Scan for the cell matching the given text and deliver its (x, y) coordinate at center. 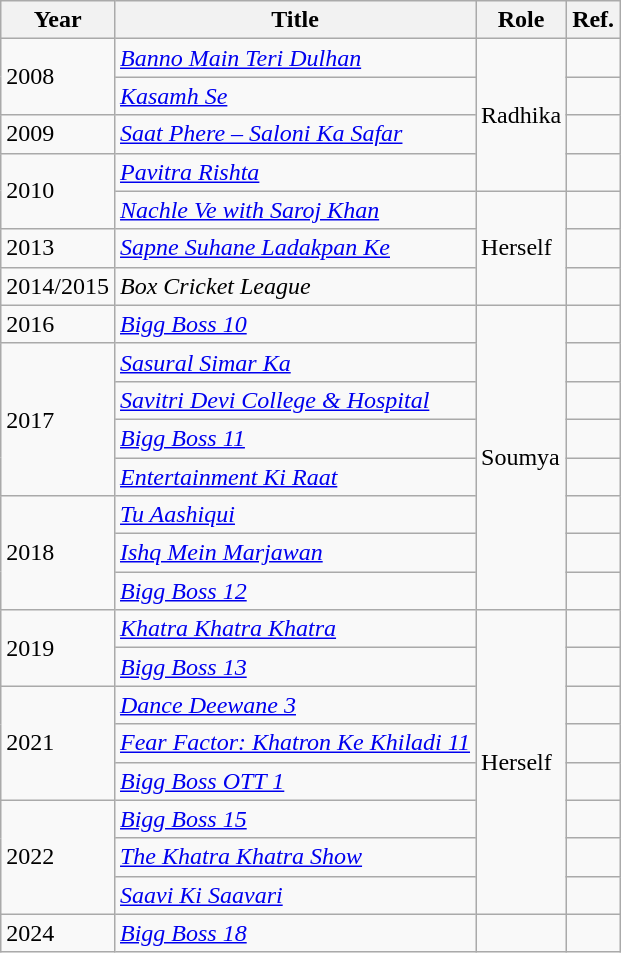
Bigg Boss 12 (294, 591)
2021 (58, 743)
Saavi Ki Saavari (294, 895)
The Khatra Khatra Show (294, 857)
Bigg Boss 11 (294, 438)
2017 (58, 419)
2024 (58, 933)
Ishq Mein Marjawan (294, 553)
Title (294, 20)
Banno Main Teri Dulhan (294, 58)
Bigg Boss 13 (294, 667)
2014/2015 (58, 286)
2008 (58, 77)
Bigg Boss OTT 1 (294, 781)
Year (58, 20)
Nachle Ve with Saroj Khan (294, 210)
Pavitra Rishta (294, 172)
Soumya (522, 457)
Khatra Khatra Khatra (294, 629)
Role (522, 20)
2018 (58, 553)
2009 (58, 134)
Bigg Boss 10 (294, 324)
Fear Factor: Khatron Ke Khiladi 11 (294, 743)
Kasamh Se (294, 96)
Sasural Simar Ka (294, 362)
Box Cricket League (294, 286)
2016 (58, 324)
2013 (58, 248)
Tu Aashiqui (294, 515)
Bigg Boss 15 (294, 819)
2019 (58, 648)
2022 (58, 857)
Radhika (522, 115)
Ref. (594, 20)
Sapne Suhane Ladakpan Ke (294, 248)
Savitri Devi College & Hospital (294, 400)
2010 (58, 191)
Saat Phere – Saloni Ka Safar (294, 134)
Dance Deewane 3 (294, 705)
Entertainment Ki Raat (294, 477)
Bigg Boss 18 (294, 933)
